From the cell containing the given text, extract its center point as [X, Y] coordinate. 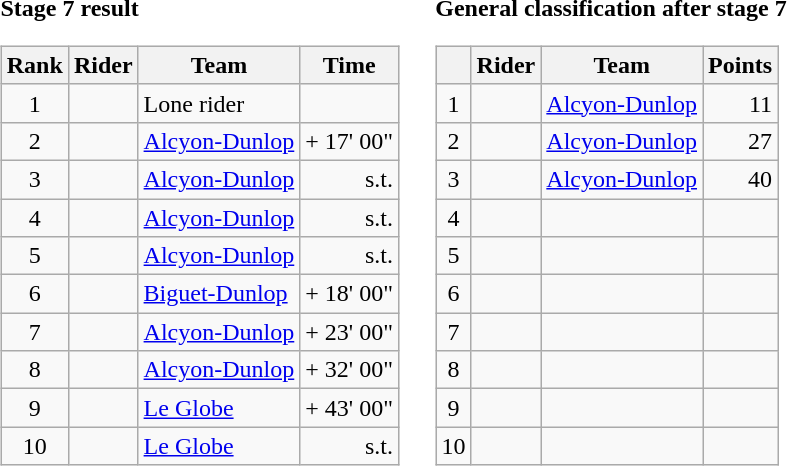
27 [740, 141]
Time [350, 65]
+ 17' 00" [350, 141]
Biguet-Dunlop [219, 294]
40 [740, 179]
Rank [34, 65]
+ 23' 00" [350, 332]
+ 18' 00" [350, 294]
+ 32' 00" [350, 370]
11 [740, 103]
Lone rider [219, 103]
Points [740, 65]
+ 43' 00" [350, 408]
